Scan for the cell matching the given text and deliver its [x, y] coordinate at center. 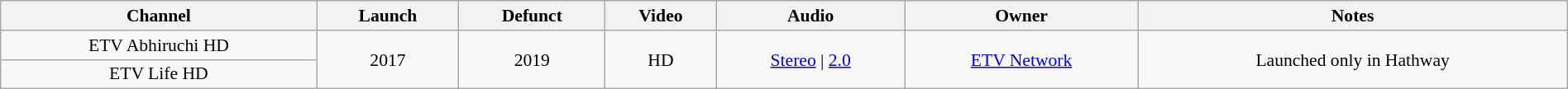
2019 [533, 59]
HD [661, 59]
Launched only in Hathway [1353, 59]
ETV Life HD [159, 74]
Video [661, 16]
Stereo | 2.0 [810, 59]
Notes [1353, 16]
Channel [159, 16]
ETV Network [1021, 59]
Owner [1021, 16]
2017 [388, 59]
Launch [388, 16]
ETV Abhiruchi HD [159, 45]
Defunct [533, 16]
Audio [810, 16]
